Output the [x, y] coordinate of the center of the cell containing the given text.  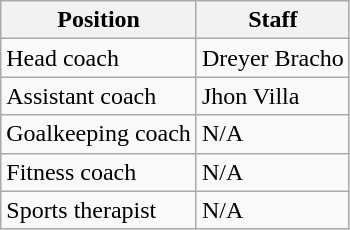
Staff [272, 20]
Sports therapist [99, 210]
Position [99, 20]
Goalkeeping coach [99, 134]
Fitness coach [99, 172]
Assistant coach [99, 96]
Dreyer Bracho [272, 58]
Head coach [99, 58]
Jhon Villa [272, 96]
